Return the (X, Y) coordinate for the center point of the cell that contains the specified text.  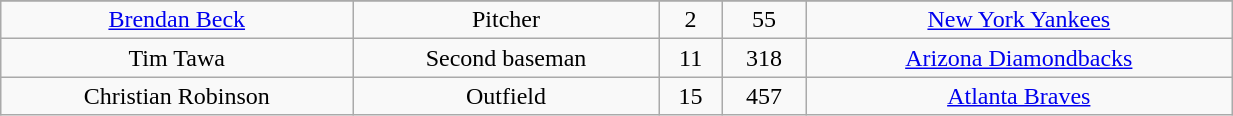
Pitcher (506, 20)
2 (690, 20)
Atlanta Braves (1019, 96)
15 (690, 96)
Second baseman (506, 58)
Outfield (506, 96)
318 (764, 58)
Tim Tawa (177, 58)
11 (690, 58)
Arizona Diamondbacks (1019, 58)
Christian Robinson (177, 96)
457 (764, 96)
Brendan Beck (177, 20)
55 (764, 20)
New York Yankees (1019, 20)
